Determine the [x, y] coordinate at the center of the cell enclosing the given text.  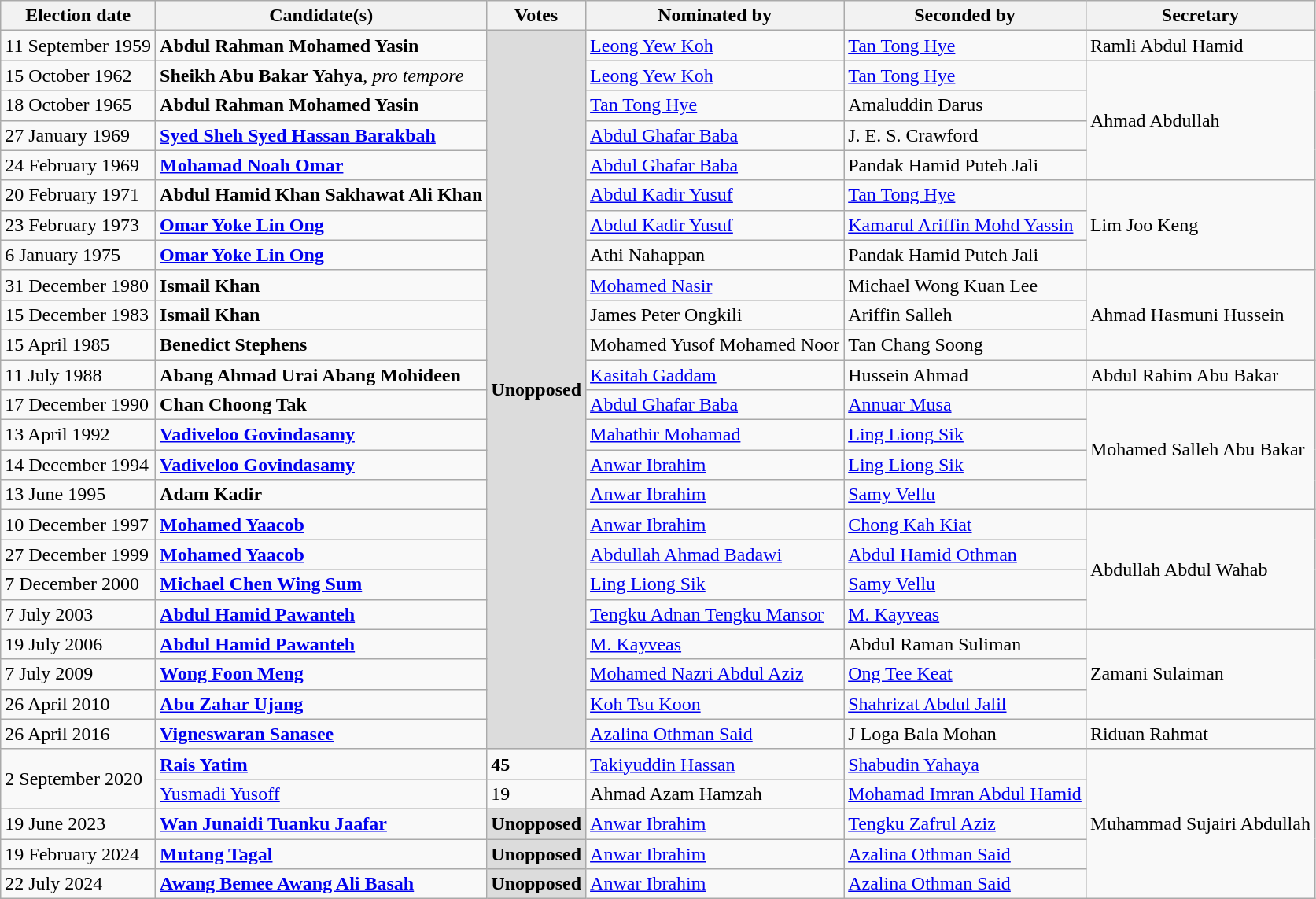
Zamani Sulaiman [1200, 674]
11 September 1959 [79, 46]
19 June 2023 [79, 823]
22 July 2024 [79, 884]
Wong Foon Meng [321, 674]
Abdul Hamid Khan Sakhawat Ali Khan [321, 195]
Muhammad Sujairi Abdullah [1200, 823]
13 April 1992 [79, 435]
Mohamad Imran Abdul Hamid [965, 794]
Ahmad Azam Hamzah [715, 794]
Koh Tsu Koon [715, 704]
Rais Yatim [321, 764]
Yusmadi Yusoff [321, 794]
Abdullah Abdul Wahab [1200, 569]
17 December 1990 [79, 405]
Kamarul Ariffin Mohd Yassin [965, 225]
Athi Nahappan [715, 255]
18 October 1965 [79, 105]
Secretary [1200, 16]
Abdul Hamid Othman [965, 555]
Mohamed Nasir [715, 285]
Hussein Ahmad [965, 375]
Takiyuddin Hassan [715, 764]
2 September 2020 [79, 779]
15 April 1985 [79, 344]
19 February 2024 [79, 853]
Votes [536, 16]
Riduan Rahmat [1200, 734]
Mohamed Yusof Mohamed Noor [715, 344]
24 February 1969 [79, 165]
20 February 1971 [79, 195]
15 October 1962 [79, 76]
Abang Ahmad Urai Abang Mohideen [321, 375]
13 June 1995 [79, 495]
Wan Junaidi Tuanku Jaafar [321, 823]
11 July 1988 [79, 375]
6 January 1975 [79, 255]
Tengku Zafrul Aziz [965, 823]
Abdul Rahim Abu Bakar [1200, 375]
Mahathir Mohamad [715, 435]
Abdul Raman Suliman [965, 644]
J Loga Bala Mohan [965, 734]
26 April 2010 [79, 704]
Kasitah Gaddam [715, 375]
31 December 1980 [79, 285]
Nominated by [715, 16]
7 July 2003 [79, 614]
Sheikh Abu Bakar Yahya, pro tempore [321, 76]
7 December 2000 [79, 584]
10 December 1997 [79, 525]
Seconded by [965, 16]
Mohamed Salleh Abu Bakar [1200, 450]
27 December 1999 [79, 555]
Chan Choong Tak [321, 405]
Shabudin Yahaya [965, 764]
7 July 2009 [79, 674]
Amaluddin Darus [965, 105]
Mohamed Nazri Abdul Aziz [715, 674]
14 December 1994 [79, 465]
Ariffin Salleh [965, 315]
19 July 2006 [79, 644]
Tengku Adnan Tengku Mansor [715, 614]
45 [536, 764]
Annuar Musa [965, 405]
Tan Chang Soong [965, 344]
Awang Bemee Awang Ali Basah [321, 884]
Ahmad Abdullah [1200, 120]
Ramli Abdul Hamid [1200, 46]
Lim Joo Keng [1200, 225]
Shahrizat Abdul Jalil [965, 704]
J. E. S. Crawford [965, 135]
Ahmad Hasmuni Hussein [1200, 315]
Abdullah Ahmad Badawi [715, 555]
Mohamad Noah Omar [321, 165]
19 [536, 794]
Mutang Tagal [321, 853]
James Peter Ongkili [715, 315]
Ong Tee Keat [965, 674]
Abu Zahar Ujang [321, 704]
26 April 2016 [79, 734]
15 December 1983 [79, 315]
Michael Chen Wing Sum [321, 584]
Election date [79, 16]
Benedict Stephens [321, 344]
Syed Sheh Syed Hassan Barakbah [321, 135]
Adam Kadir [321, 495]
Michael Wong Kuan Lee [965, 285]
Chong Kah Kiat [965, 525]
27 January 1969 [79, 135]
23 February 1973 [79, 225]
Vigneswaran Sanasee [321, 734]
Candidate(s) [321, 16]
